Provide the (x, y) coordinate of the cell's center where the given text is located.  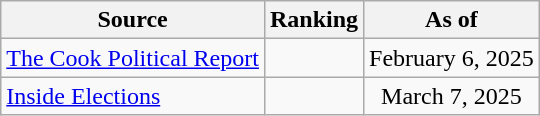
Source (133, 20)
March 7, 2025 (452, 96)
Inside Elections (133, 96)
February 6, 2025 (452, 58)
The Cook Political Report (133, 58)
Ranking (314, 20)
As of (452, 20)
